Capture the cell that displays the provided text and extract its [X, Y] central coordinate. 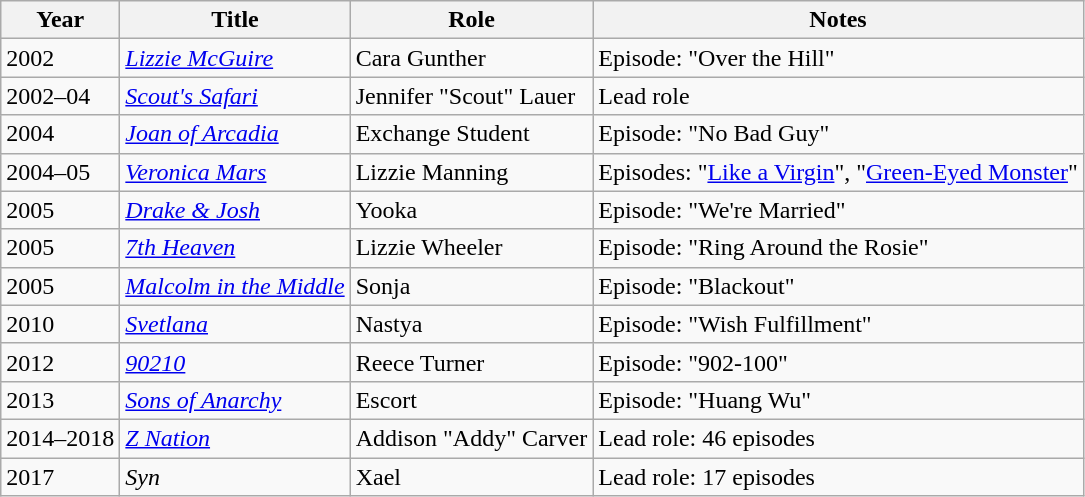
Escort [472, 400]
Sonja [472, 286]
Episodes: "Like a Virgin", "Green-Eyed Monster" [838, 172]
2002–04 [60, 96]
Cara Gunther [472, 58]
2004 [60, 134]
Scout's Safari [235, 96]
Year [60, 20]
Sons of Anarchy [235, 400]
2014–2018 [60, 438]
Z Nation [235, 438]
Drake & Josh [235, 210]
90210 [235, 362]
Episode: "902-100" [838, 362]
Episode: "Huang Wu" [838, 400]
Lizzie Wheeler [472, 248]
Lizzie Manning [472, 172]
Svetlana [235, 324]
Reece Turner [472, 362]
Xael [472, 477]
Episode: "Ring Around the Rosie" [838, 248]
Episode: "No Bad Guy" [838, 134]
Role [472, 20]
Jennifer "Scout" Lauer [472, 96]
2010 [60, 324]
2004–05 [60, 172]
Joan of Arcadia [235, 134]
Episode: "Wish Fulfillment" [838, 324]
2017 [60, 477]
Episode: "Over the Hill" [838, 58]
Yooka [472, 210]
Malcolm in the Middle [235, 286]
Lizzie McGuire [235, 58]
Title [235, 20]
Exchange Student [472, 134]
Syn [235, 477]
2013 [60, 400]
7th Heaven [235, 248]
Lead role [838, 96]
2012 [60, 362]
Lead role: 17 episodes [838, 477]
Lead role: 46 episodes [838, 438]
Episode: "Blackout" [838, 286]
Veronica Mars [235, 172]
Episode: "We're Married" [838, 210]
2002 [60, 58]
Nastya [472, 324]
Addison "Addy" Carver [472, 438]
Notes [838, 20]
